Determine the [X, Y] coordinate at the center of the cell enclosing the given text.  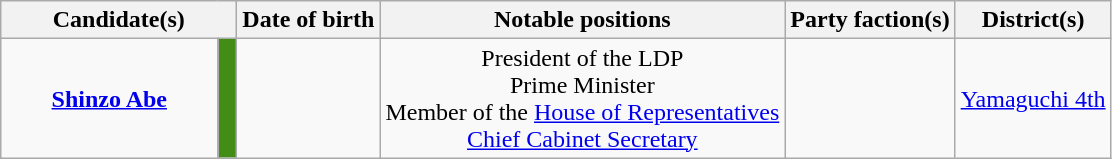
President of the LDP Prime Minister Member of the House of Representatives Chief Cabinet Secretary [582, 98]
Candidate(s) [119, 20]
Yamaguchi 4th [1033, 98]
Date of birth [308, 20]
Shinzo Abe [110, 98]
Notable positions [582, 20]
Party faction(s) [870, 20]
District(s) [1033, 20]
